For the text-containing cell, return its midpoint in (X, Y) coordinate format. 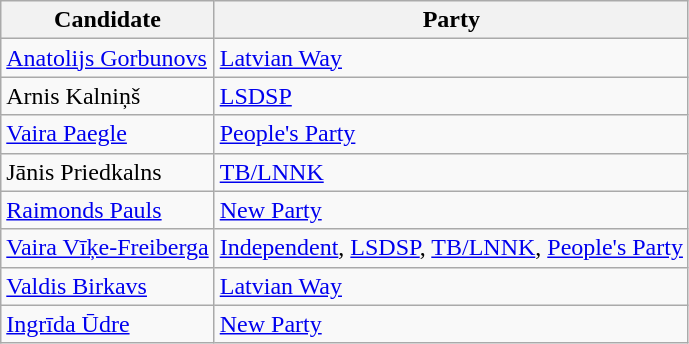
Independent, LSDSP, TB/LNNK, People's Party (451, 248)
Vaira Vīķe-Freiberga (108, 248)
TB/LNNK (451, 172)
Jānis Priedkalns (108, 172)
Candidate (108, 20)
Raimonds Pauls (108, 210)
LSDSP (451, 96)
People's Party (451, 134)
Valdis Birkavs (108, 286)
Anatolijs Gorbunovs (108, 58)
Arnis Kalniņš (108, 96)
Ingrīda Ūdre (108, 324)
Party (451, 20)
Vaira Paegle (108, 134)
